Output the (x, y) coordinate of the center of the cell containing the given text.  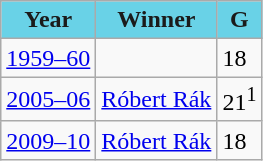
Year (48, 20)
2005–06 (48, 100)
211 (240, 100)
1959–60 (48, 58)
Winner (156, 20)
G (240, 20)
2009–10 (48, 140)
